Locate the cell with the specified text and output its [x, y] center coordinate. 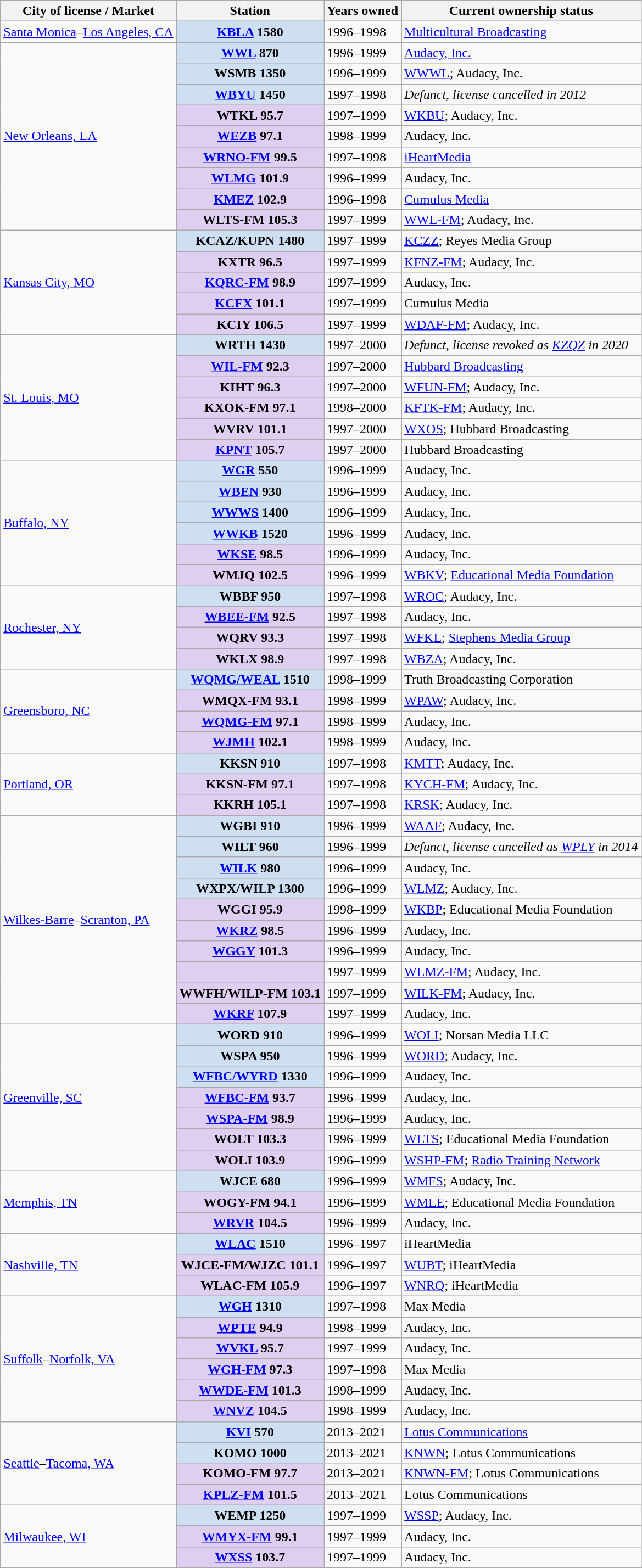
KPNT 105.7 [250, 450]
WORD 910 [250, 1035]
WNVZ 104.5 [250, 1411]
KKRH 105.1 [250, 805]
WBBF 950 [250, 596]
WWWS 1400 [250, 512]
WSPA 950 [250, 1056]
WQRV 93.3 [250, 638]
KBLA 1580 [250, 32]
KVI 570 [250, 1432]
KOMO-FM 97.7 [250, 1474]
Seattle–Tacoma, WA [88, 1463]
WILT 960 [250, 847]
WXPX/WILP 1300 [250, 888]
WOLI 103.9 [250, 1160]
Rochester, NY [88, 627]
WRVR 104.5 [250, 1223]
WROC; Audacy, Inc. [521, 596]
WWL 870 [250, 53]
WEZB 97.1 [250, 136]
WRNO-FM 99.5 [250, 157]
WGH-FM 97.3 [250, 1369]
Portland, OR [88, 784]
WXSS 103.7 [250, 1557]
WMLE; Educational Media Foundation [521, 1202]
WWKB 1520 [250, 533]
WLAC-FM 105.9 [250, 1286]
WBZA; Audacy, Inc. [521, 659]
WOLI; Norsan Media LLC [521, 1035]
WPTE 94.9 [250, 1328]
1998–2000 [362, 408]
WFKL; Stephens Media Group [521, 638]
WORD; Audacy, Inc. [521, 1056]
WWL-FM; Audacy, Inc. [521, 220]
WVKL 95.7 [250, 1348]
WLTS-FM 105.3 [250, 220]
Memphis, TN [88, 1202]
KRSK; Audacy, Inc. [521, 805]
WSPA-FM 98.9 [250, 1118]
WAAF; Audacy, Inc. [521, 826]
WBKV; Educational Media Foundation [521, 575]
WQMG-FM 97.1 [250, 721]
WUBT; iHeartMedia [521, 1264]
KCZZ; Reyes Media Group [521, 240]
KIHT 96.3 [250, 387]
KNWN-FM; Lotus Communications [521, 1474]
WJCE-FM/WJZC 101.1 [250, 1264]
WMYX-FM 99.1 [250, 1536]
WILK 980 [250, 867]
WMQX-FM 93.1 [250, 701]
Wilkes-Barre–Scranton, PA [88, 920]
WFUN-FM; Audacy, Inc. [521, 387]
WMFS; Audacy, Inc. [521, 1181]
New Orleans, LA [88, 136]
WLMG 101.9 [250, 178]
WKLX 98.9 [250, 659]
WMJQ 102.5 [250, 575]
WJMH 102.1 [250, 742]
WXOS; Hubbard Broadcasting [521, 429]
WGGI 95.9 [250, 909]
WFBC-FM 93.7 [250, 1097]
Multicultural Broadcasting [521, 32]
KOMO 1000 [250, 1453]
KQRC-FM 98.9 [250, 283]
Nashville, TN [88, 1264]
KNWN; Lotus Communications [521, 1453]
WKSE 98.5 [250, 554]
KKSN 910 [250, 763]
WPAW; Audacy, Inc. [521, 701]
WDAF-FM; Audacy, Inc. [521, 324]
Buffalo, NY [88, 523]
WWFH/WILP-FM 103.1 [250, 993]
WOLT 103.3 [250, 1139]
WGH 1310 [250, 1307]
Truth Broadcasting Corporation [521, 680]
WWWL; Audacy, Inc. [521, 74]
WKBU; Audacy, Inc. [521, 115]
KCFX 101.1 [250, 304]
WLMZ; Audacy, Inc. [521, 888]
KCIY 106.5 [250, 324]
WJCE 680 [250, 1181]
Greenville, SC [88, 1097]
WSMB 1350 [250, 74]
WLTS; Educational Media Foundation [521, 1139]
KMTT; Audacy, Inc. [521, 763]
WIL-FM 92.3 [250, 366]
WSSP; Audacy, Inc. [521, 1515]
KKSN-FM 97.1 [250, 784]
Defunct, license revoked as KZQZ in 2020 [521, 345]
WLMZ-FM; Audacy, Inc. [521, 972]
WQMG/WEAL 1510 [250, 680]
WOGY-FM 94.1 [250, 1202]
Station [250, 11]
WWDE-FM 101.3 [250, 1390]
Santa Monica–Los Angeles, CA [88, 32]
WFBC/WYRD 1330 [250, 1077]
WEMP 1250 [250, 1515]
Greensboro, NC [88, 711]
KFTK-FM; Audacy, Inc. [521, 408]
WTKL 95.7 [250, 115]
City of license / Market [88, 11]
WVRV 101.1 [250, 429]
WGBI 910 [250, 826]
WKBP; Educational Media Foundation [521, 909]
WBYU 1450 [250, 94]
KCAZ/KUPN 1480 [250, 240]
WBEE-FM 92.5 [250, 617]
Milwaukee, WI [88, 1536]
Years owned [362, 11]
Defunct, license cancelled in 2012 [521, 94]
KPLZ-FM 101.5 [250, 1494]
WILK-FM; Audacy, Inc. [521, 993]
Defunct, license cancelled as WPLY in 2014 [521, 847]
WGR 550 [250, 471]
WKRZ 98.5 [250, 931]
KMEZ 102.9 [250, 199]
KYCH-FM; Audacy, Inc. [521, 784]
KFNZ-FM; Audacy, Inc. [521, 262]
WBEN 930 [250, 491]
WLAC 1510 [250, 1244]
KXTR 96.5 [250, 262]
St. Louis, MO [88, 397]
KXOK-FM 97.1 [250, 408]
WGGY 101.3 [250, 951]
Kansas City, MO [88, 282]
WSHP-FM; Radio Training Network [521, 1160]
WRTH 1430 [250, 345]
WKRF 107.9 [250, 1014]
WNRQ; iHeartMedia [521, 1286]
Current ownership status [521, 11]
Suffolk–Norfolk, VA [88, 1359]
